For the text-containing cell, return its midpoint in (x, y) coordinate format. 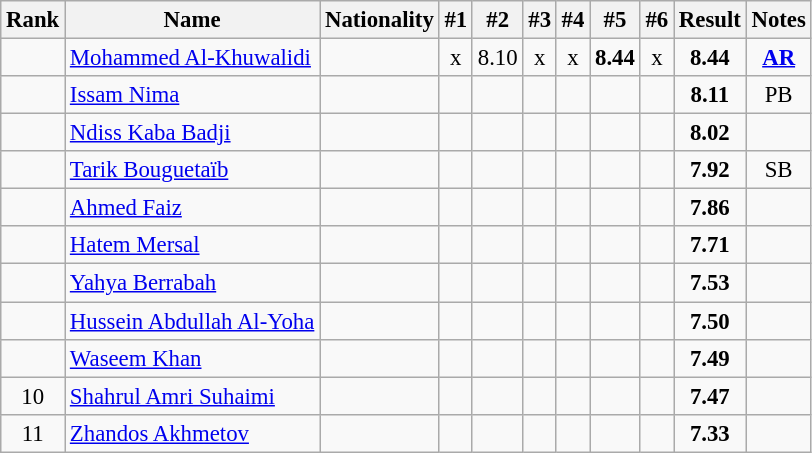
Tarik Bouguetaïb (192, 170)
Hatem Mersal (192, 245)
Shahrul Amri Suhaimi (192, 396)
10 (33, 396)
7.86 (710, 208)
8.02 (710, 133)
SB (778, 170)
Hussein Abdullah Al-Yoha (192, 321)
7.71 (710, 245)
Waseem Khan (192, 358)
#5 (615, 20)
#1 (456, 20)
Yahya Berrabah (192, 283)
Mohammed Al-Khuwalidi (192, 58)
7.49 (710, 358)
Rank (33, 20)
7.92 (710, 170)
AR (778, 58)
Issam Nima (192, 95)
#3 (540, 20)
11 (33, 433)
7.53 (710, 283)
Ndiss Kaba Badji (192, 133)
PB (778, 95)
8.11 (710, 95)
Result (710, 20)
Notes (778, 20)
#6 (656, 20)
8.10 (497, 58)
#4 (572, 20)
Zhandos Akhmetov (192, 433)
#2 (497, 20)
Ahmed Faiz (192, 208)
7.33 (710, 433)
7.50 (710, 321)
7.47 (710, 396)
Nationality (380, 20)
Name (192, 20)
